Find where the given text appears and provide that cell's center as [x, y] coordinate. 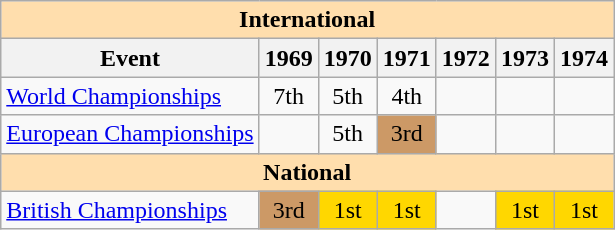
British Championships [130, 210]
4th [406, 96]
7th [288, 96]
1973 [524, 58]
1971 [406, 58]
1974 [584, 58]
National [308, 172]
International [308, 20]
1972 [466, 58]
World Championships [130, 96]
1970 [348, 58]
European Championships [130, 134]
1969 [288, 58]
Event [130, 58]
